Identify which cell holds the provided text, then report its [x, y] central coordinate. 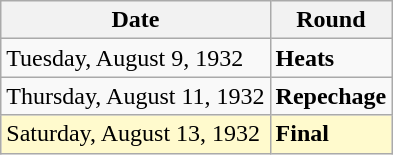
Saturday, August 13, 1932 [136, 134]
Round [331, 20]
Tuesday, August 9, 1932 [136, 58]
Final [331, 134]
Repechage [331, 96]
Heats [331, 58]
Date [136, 20]
Thursday, August 11, 1932 [136, 96]
